Extract the (X, Y) coordinate from the center of the cell holding the provided text.  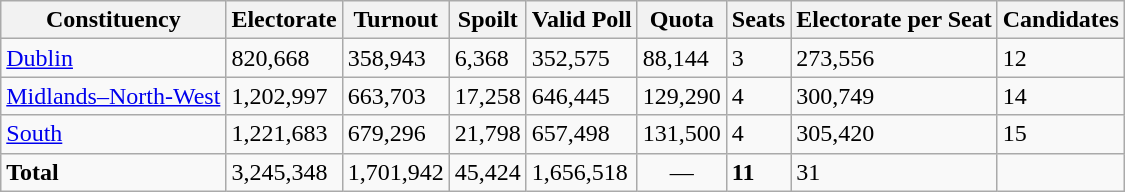
3 (758, 58)
88,144 (682, 58)
679,296 (396, 134)
300,749 (894, 96)
Dublin (114, 58)
Turnout (396, 20)
Candidates (1060, 20)
129,290 (682, 96)
Quota (682, 20)
— (682, 172)
1,221,683 (284, 134)
273,556 (894, 58)
1,656,518 (582, 172)
1,202,997 (284, 96)
Total (114, 172)
6,368 (488, 58)
21,798 (488, 134)
Valid Poll (582, 20)
Seats (758, 20)
Electorate per Seat (894, 20)
131,500 (682, 134)
820,668 (284, 58)
12 (1060, 58)
Midlands–North-West (114, 96)
1,701,942 (396, 172)
45,424 (488, 172)
31 (894, 172)
South (114, 134)
352,575 (582, 58)
3,245,348 (284, 172)
Constituency (114, 20)
14 (1060, 96)
646,445 (582, 96)
11 (758, 172)
Electorate (284, 20)
358,943 (396, 58)
15 (1060, 134)
663,703 (396, 96)
657,498 (582, 134)
305,420 (894, 134)
17,258 (488, 96)
Spoilt (488, 20)
